Pinpoint the cell where the given text exists, returning its [X, Y] midpoint coordinate. 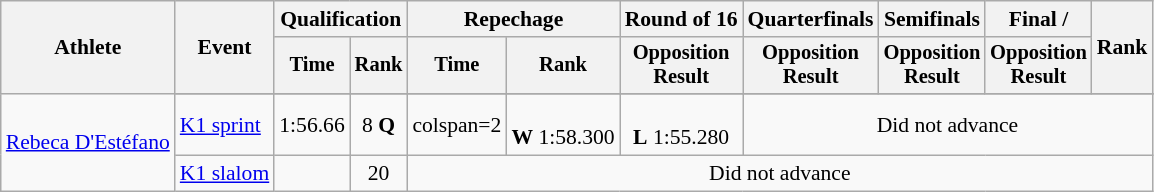
Qualification [340, 19]
20 [379, 174]
Quarterfinals [811, 19]
K1 sprint [224, 124]
Repechage [513, 19]
Final / [1038, 19]
L 1:55.280 [682, 124]
Rebeca D'Estéfano [88, 142]
Round of 16 [682, 19]
1:56.66 [312, 124]
Athlete [88, 48]
8 Q [379, 124]
colspan=2 [456, 124]
W 1:58.300 [562, 124]
Event [224, 48]
K1 slalom [224, 174]
Semifinals [932, 19]
